Pinpoint the cell where the given text exists, returning its [x, y] midpoint coordinate. 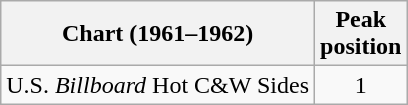
1 [361, 85]
Peakposition [361, 34]
U.S. Billboard Hot C&W Sides [158, 85]
Chart (1961–1962) [158, 34]
